Search for the cell housing the specified text and yield its [x, y] center coordinate. 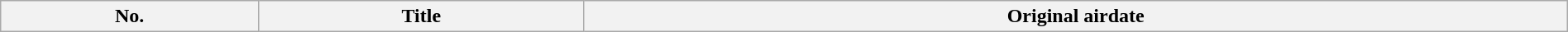
Original airdate [1075, 16]
Title [421, 16]
No. [130, 16]
